Capture the cell that displays the provided text and extract its [X, Y] central coordinate. 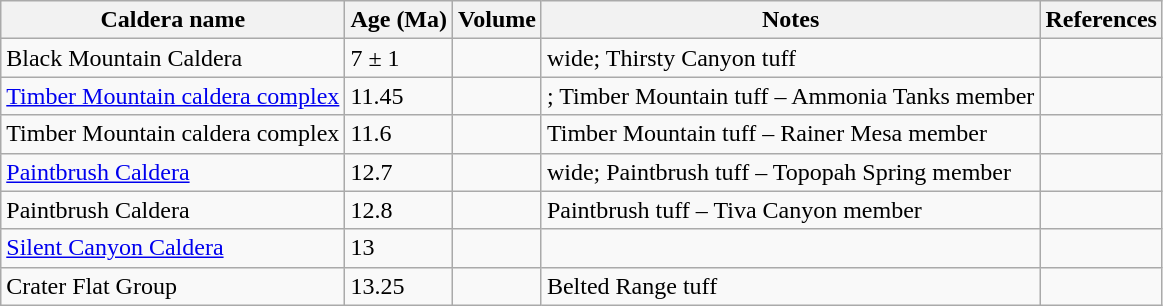
; Timber Mountain tuff – Ammonia Tanks member [790, 96]
7 ± 1 [399, 58]
References [1102, 20]
11.6 [399, 134]
12.7 [399, 172]
13.25 [399, 286]
Age (Ma) [399, 20]
Timber Mountain tuff – Rainer Mesa member [790, 134]
12.8 [399, 210]
Notes [790, 20]
Paintbrush tuff – Tiva Canyon member [790, 210]
Volume [498, 20]
Crater Flat Group [173, 286]
wide; Paintbrush tuff – Topopah Spring member [790, 172]
11.45 [399, 96]
Caldera name [173, 20]
13 [399, 248]
Silent Canyon Caldera [173, 248]
wide; Thirsty Canyon tuff [790, 58]
Black Mountain Caldera [173, 58]
Belted Range tuff [790, 286]
